From the cell containing the given text, extract its center point as (x, y) coordinate. 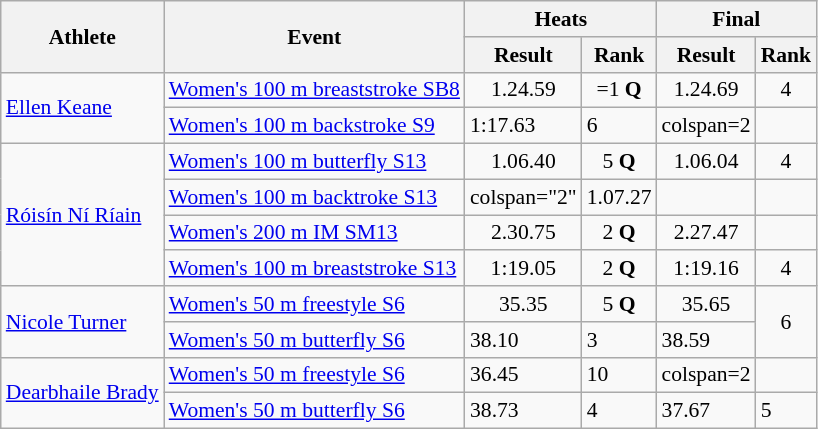
36.45 (524, 375)
1:19.05 (524, 269)
1.24.59 (524, 90)
3 (620, 340)
5 (786, 411)
38.73 (524, 411)
Women's 100 m breaststroke S13 (314, 269)
Ellen Keane (82, 108)
Róisín Ní Ríain (82, 215)
2.30.75 (524, 233)
1.06.04 (706, 162)
1.07.27 (620, 197)
Women's 100 m butterfly S13 (314, 162)
Dearbhaile Brady (82, 392)
37.67 (706, 411)
1:17.63 (524, 126)
Women's 100 m backtroke S13 (314, 197)
10 (620, 375)
Nicole Turner (82, 322)
Event (314, 36)
1:19.16 (706, 269)
35.65 (706, 304)
38.59 (706, 340)
=1 Q (620, 90)
Final (737, 19)
35.35 (524, 304)
Heats (561, 19)
Women's 100 m backstroke S9 (314, 126)
colspan="2" (524, 197)
Athlete (82, 36)
2.27.47 (706, 233)
Women's 100 m breaststroke SB8 (314, 90)
Women's 200 m IM SM13 (314, 233)
1.24.69 (706, 90)
38.10 (524, 340)
1.06.40 (524, 162)
